Search for the cell housing the specified text and yield its [X, Y] center coordinate. 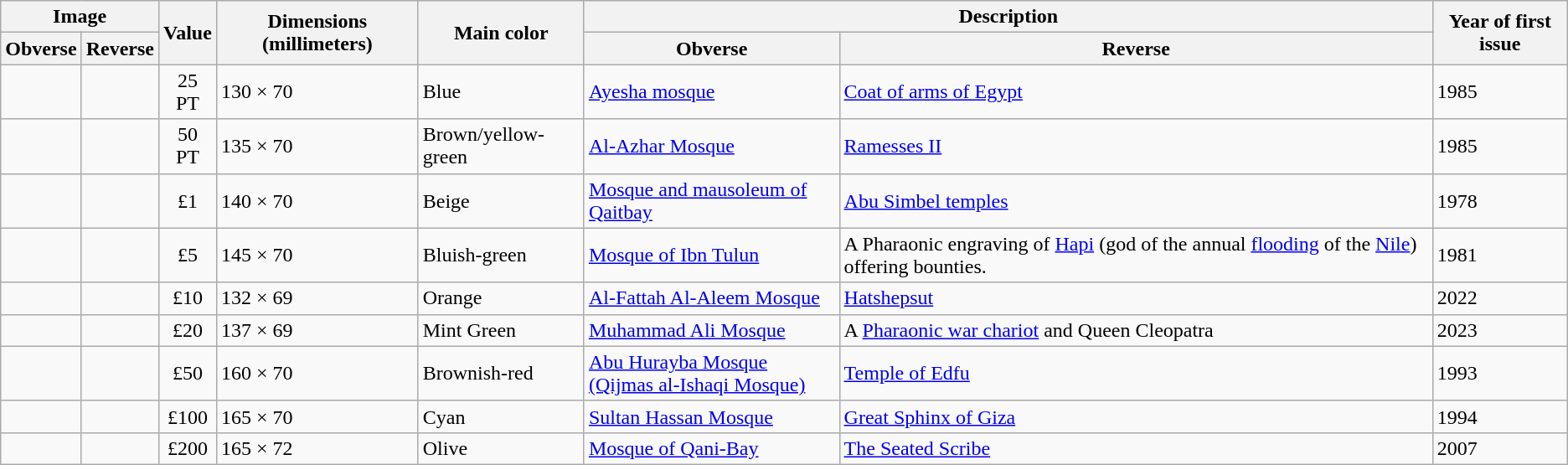
Blue [501, 92]
Cyan [501, 416]
Ayesha mosque [712, 92]
Description [1008, 17]
50 PT [188, 146]
2007 [1499, 448]
Image [80, 17]
2022 [1499, 298]
145 × 70 [317, 255]
Mosque of Qani-Bay [712, 448]
£20 [188, 330]
Temple of Edfu [1136, 374]
Sultan Hassan Mosque [712, 416]
£10 [188, 298]
Year of first issue [1499, 33]
Main color [501, 33]
165 × 72 [317, 448]
25 PT [188, 92]
160 × 70 [317, 374]
Olive [501, 448]
Mosque and mausoleum of Qaitbay [712, 201]
Value [188, 33]
£100 [188, 416]
Muhammad Ali Mosque [712, 330]
137 × 69 [317, 330]
£1 [188, 201]
Mosque of Ibn Tulun [712, 255]
Great Sphinx of Giza [1136, 416]
1993 [1499, 374]
Orange [501, 298]
140 × 70 [317, 201]
£5 [188, 255]
2023 [1499, 330]
Bluish-green [501, 255]
Al-Fattah Al-Aleem Mosque [712, 298]
Brown/yellow-green [501, 146]
1981 [1499, 255]
135 × 70 [317, 146]
Ramesses II [1136, 146]
Hatshepsut [1136, 298]
Abu Hurayba Mosque(Qijmas al-Ishaqi Mosque) [712, 374]
Dimensions (millimeters) [317, 33]
Abu Simbel temples [1136, 201]
Al-Azhar Mosque [712, 146]
130 × 70 [317, 92]
Brownish-red [501, 374]
Mint Green [501, 330]
£50 [188, 374]
1978 [1499, 201]
A Pharaonic engraving of Hapi (god of the annual flooding of the Nile) offering bounties. [1136, 255]
165 × 70 [317, 416]
Coat of arms of Egypt [1136, 92]
1994 [1499, 416]
Beige [501, 201]
A Pharaonic war chariot and Queen Cleopatra [1136, 330]
The Seated Scribe [1136, 448]
£200 [188, 448]
132 × 69 [317, 298]
